Return the [x, y] coordinate for the center point of the cell that contains the specified text.  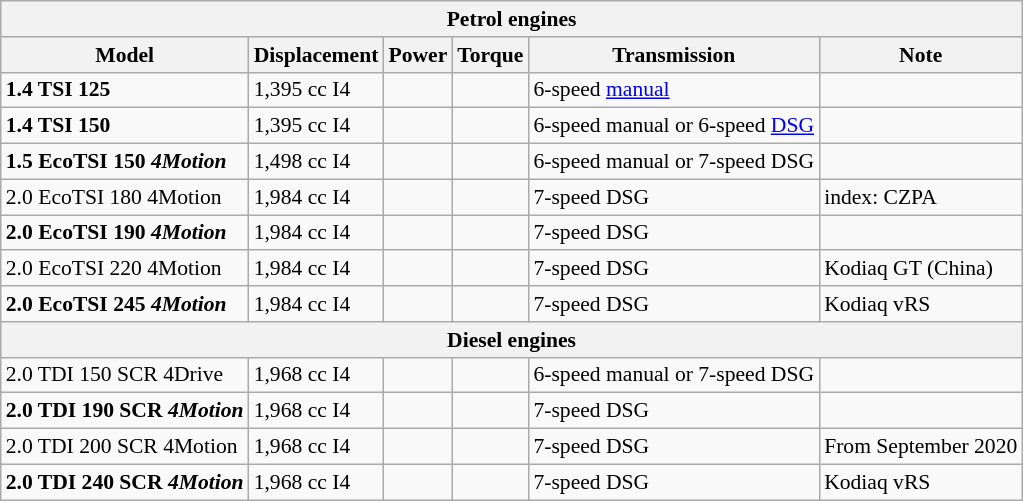
Kodiaq GT (China) [920, 269]
Displacement [316, 55]
index: CZPA [920, 197]
2.0 TDI 190 SCR 4Motion [125, 411]
1,498 cc I4 [316, 162]
Model [125, 55]
2.0 EcoTSI 180 4Motion [125, 197]
2.0 EcoTSI 245 4Motion [125, 304]
1.5 EcoTSI 150 4Motion [125, 162]
Diesel engines [512, 340]
Power [418, 55]
Petrol engines [512, 19]
Transmission [674, 55]
Note [920, 55]
6-speed manual [674, 90]
2.0 EcoTSI 190 4Motion [125, 233]
1.4 TSI 125 [125, 90]
2.0 TDI 150 SCR 4Drive [125, 375]
6-speed manual or 6-speed DSG [674, 126]
1.4 TSI 150 [125, 126]
From September 2020 [920, 447]
2.0 TDI 240 SCR 4Motion [125, 482]
2.0 TDI 200 SCR 4Motion [125, 447]
Torque [490, 55]
2.0 EcoTSI 220 4Motion [125, 269]
